Return the [x, y] coordinate for the center point of the cell that contains the specified text.  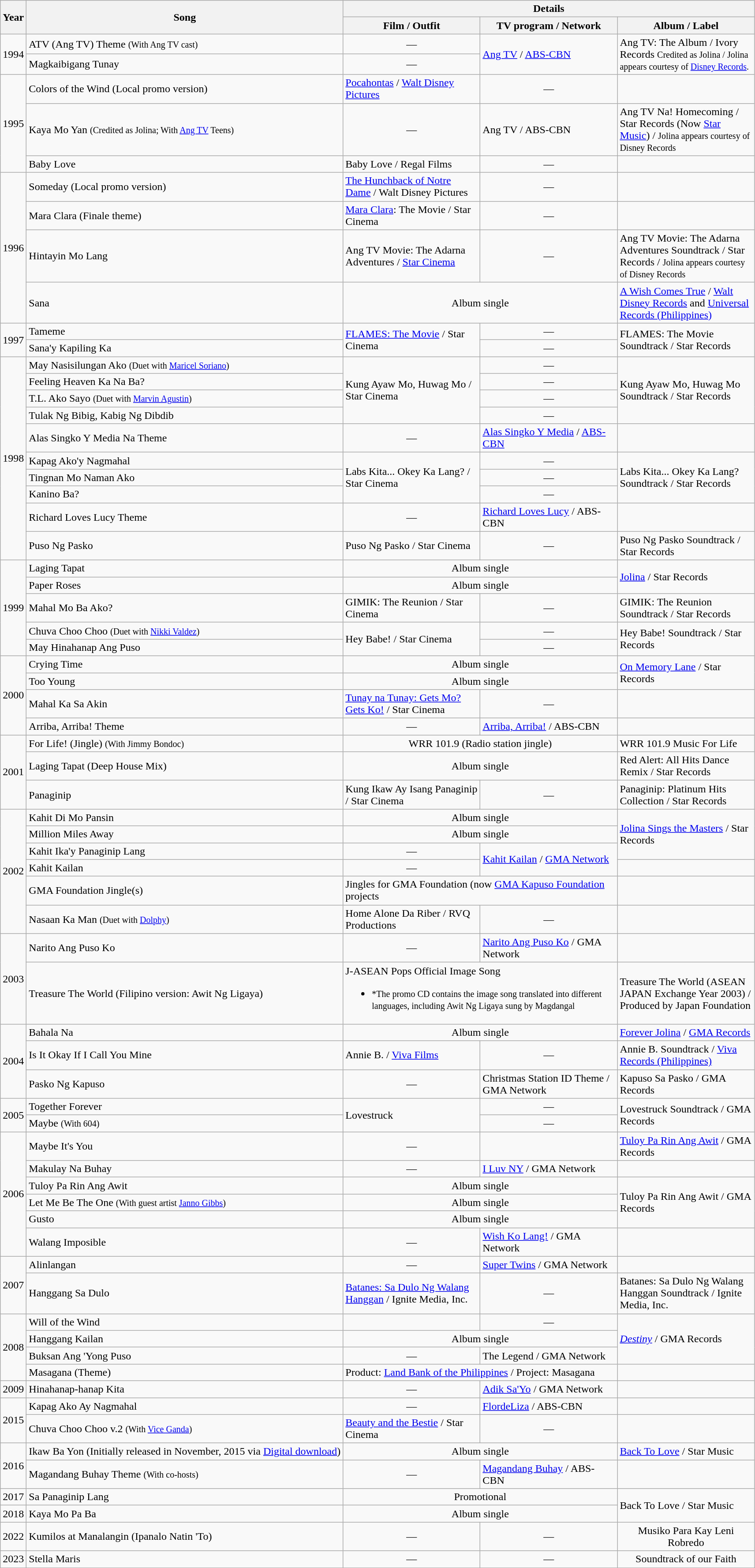
Arriba, Arriba! / ABS-CBN [549, 727]
Baby Love / Regal Films [412, 164]
Puso Ng Pasko Soundtrack / Star Records [686, 546]
Arriba, Arriba! Theme [185, 727]
GIMIK: The Reunion / Star Cinema [412, 608]
Lovestruck Soundtrack / GMA Records [686, 1115]
Kumilos at Manalangin (Ipanalo Natin 'To) [185, 1536]
Feeling Heaven Ka Na Ba? [185, 382]
WRR 101.9 (Radio station jingle) [480, 743]
Wish Ko Lang! / GMA Network [549, 1242]
Ikaw Ba Yon (Initially released in November, 2015 via Digital download) [185, 1452]
Paper Roses [185, 585]
Annie B. / Viva Films [412, 1055]
Magandang Buhay / ABS-CBN [549, 1475]
Panaginip: Platinum Hits Collection / Star Records [686, 795]
Hintayin Mo Lang [185, 256]
2000 [13, 695]
Product: Land Bank of the Philippines / Project: Masagana [480, 1372]
ATV (Ang TV) Theme (With Ang TV cast) [185, 44]
Stella Maris [185, 1559]
Ang TV Movie: The Adarna Adventures / Star Cinema [412, 256]
Beauty and the Bestie / Star Cinema [412, 1429]
2015 [13, 1421]
Hey Babe! / Star Cinema [412, 639]
Someday (Local promo version) [185, 187]
Kaya Mo Yan (Credited as Jolina; With Ang TV Teens) [185, 130]
Hinahanap-hanap Kita [185, 1389]
Home Alone Da Riber / RVQ Productions [412, 919]
Alinlangan [185, 1265]
Tulak Ng Bibig, Kabig Ng Dibdib [185, 415]
Jolina / Star Records [686, 577]
Song [185, 17]
Hanggang Sa Dulo [185, 1293]
Crying Time [185, 664]
Jingles for GMA Foundation (now GMA Kapuso Foundation projects [480, 891]
Sana'y Kapiling Ka [185, 348]
Kung Ayaw Mo, Huwag Mo / Star Cinema [412, 390]
Richard Loves Lucy Theme [185, 517]
Million Miles Away [185, 834]
2007 [13, 1285]
1997 [13, 340]
Red Alert: All Hits Dance Remix / Star Records [686, 766]
Soundtrack of our Faith [686, 1559]
J-ASEAN Pops Official Image Song*The promo CD contains the image song translated into different languages, including Awit Ng Ligaya sung by Magdangal [480, 993]
2002 [13, 871]
Mara Clara (Finale theme) [185, 215]
Let Me Be The One (With guest artist Janno Gibbs) [185, 1202]
Labs Kita... Okey Ka Lang? Soundtrack / Star Records [686, 478]
Mahal Mo Ba Ako? [185, 608]
2023 [13, 1559]
Sa Panaginip Lang [185, 1497]
2022 [13, 1536]
Hey Babe! Soundtrack / Star Records [686, 639]
Tingnan Mo Naman Ako [185, 478]
Buksan Ang 'Yong Puso [185, 1355]
Jolina Sings the Masters / Star Records [686, 834]
Mara Clara: The Movie / Star Cinema [412, 215]
Makulay Na Buhay [185, 1169]
Maybe It's You [185, 1146]
Film / Outfit [412, 26]
Year [13, 17]
Maybe (With 604) [185, 1124]
Masagana (Theme) [185, 1372]
GMA Foundation Jingle(s) [185, 891]
GIMIK: The Reunion Soundtrack / Star Records [686, 608]
2004 [13, 1061]
May Hinahanap Ang Puso [185, 647]
Batanes: Sa Dulo Ng Walang Hanggan Soundtrack / Ignite Media, Inc. [686, 1293]
Puso Ng Pasko / Star Cinema [412, 546]
The Legend / GMA Network [549, 1355]
Laging Tapat [185, 568]
2003 [13, 979]
Mahal Ka Sa Akin [185, 704]
Promotional [480, 1497]
Colors of the Wind (Local promo version) [185, 89]
1998 [13, 458]
Musiko Para Kay Leni Robredo [686, 1536]
Kapag Ako Ay Nagmahal [185, 1406]
Alas Singko Y Media / ABS-CBN [549, 438]
Together Forever [185, 1107]
Kapuso Sa Pasko / GMA Records [686, 1084]
Destiny / GMA Records [686, 1339]
Kapag Ako'y Nagmahal [185, 461]
TV program / Network [549, 26]
Ang TV Movie: The Adarna Adventures Soundtrack / Star Records / Jolina appears courtesy of Disney Records [686, 256]
Will of the Wind [185, 1322]
2017 [13, 1497]
1994 [13, 54]
FLAMES: The Movie Soundtrack / Star Records [686, 340]
Puso Ng Pasko [185, 546]
Chuva Choo Choo v.2 (With Vice Ganda) [185, 1429]
FlordeLiza / ABS-CBN [549, 1406]
On Memory Lane / Star Records [686, 672]
May Nasisilungan Ako (Duet with Maricel Soriano) [185, 365]
1996 [13, 248]
Pocahontas / Walt Disney Pictures [412, 89]
2009 [13, 1389]
2006 [13, 1194]
Sana [185, 302]
Treasure The World (Filipino version: Awit Ng Ligaya) [185, 993]
Forever Jolina / GMA Records [686, 1032]
Pasko Ng Kapuso [185, 1084]
2018 [13, 1514]
Ang TV: The Album / Ivory Records Credited as Jolina / Jolina appears courtesy of Disney Records. [686, 54]
Kung Ayaw Mo, Huwag Mo Soundtrack / Star Records [686, 390]
Magkaibigang Tunay [185, 64]
Treasure The World (ASEAN JAPAN Exchange Year 2003) / Produced by Japan Foundation [686, 993]
Kaya Mo Pa Ba [185, 1514]
Alas Singko Y Media Na Theme [185, 438]
Kanino Ba? [185, 494]
1999 [13, 608]
For Life! (Jingle) (With Jimmy Bondoc) [185, 743]
Laging Tapat (Deep House Mix) [185, 766]
Chuva Choo Choo (Duet with Nikki Valdez) [185, 631]
Batanes: Sa Dulo Ng Walang Hanggan / Ignite Media, Inc. [412, 1293]
Adik Sa'Yo / GMA Network [549, 1389]
Tameme [185, 331]
FLAMES: The Movie / Star Cinema [412, 340]
Too Young [185, 681]
Christmas Station ID Theme / GMA Network [549, 1084]
A Wish Comes True / Walt Disney Records and Universal Records (Philippines) [686, 302]
Labs Kita... Okey Ka Lang? / Star Cinema [412, 478]
Narito Ang Puso Ko [185, 948]
Narito Ang Puso Ko / GMA Network [549, 948]
Baby Love [185, 164]
Is It Okay If I Call You Mine [185, 1055]
Panaginip [185, 795]
Kung Ikaw Ay Isang Panaginip / Star Cinema [412, 795]
Nasaan Ka Man (Duet with Dolphy) [185, 919]
WRR 101.9 Music For Life [686, 743]
The Hunchback of Notre Dame / Walt Disney Pictures [412, 187]
Details [549, 9]
Gusto [185, 1219]
T.L. Ako Sayo (Duet with Marvin Agustin) [185, 399]
1995 [13, 123]
Kahit Di Mo Pansin [185, 818]
Walang Imposible [185, 1242]
Hanggang Kailan [185, 1339]
Kahit Kailan / GMA Network [549, 859]
Super Twins / GMA Network [549, 1265]
Lovestruck [412, 1115]
2001 [13, 772]
Ang TV Na! Homecoming / Star Records (Now Star Music) / Jolina appears courtesy of Disney Records [686, 130]
Bahala Na [185, 1032]
Kahit Kailan [185, 868]
Album / Label [686, 26]
Richard Loves Lucy / ABS-CBN [549, 517]
Tunay na Tunay: Gets Mo? Gets Ko! / Star Cinema [412, 704]
Kahit Ika'y Panaginip Lang [185, 851]
Annie B. Soundtrack / Viva Records (Philippines) [686, 1055]
2005 [13, 1115]
2016 [13, 1466]
I Luv NY / GMA Network [549, 1169]
Tuloy Pa Rin Ang Awit [185, 1186]
Magandang Buhay Theme (With co-hosts) [185, 1475]
2008 [13, 1347]
